From the cell containing the given text, extract its center point as (X, Y) coordinate. 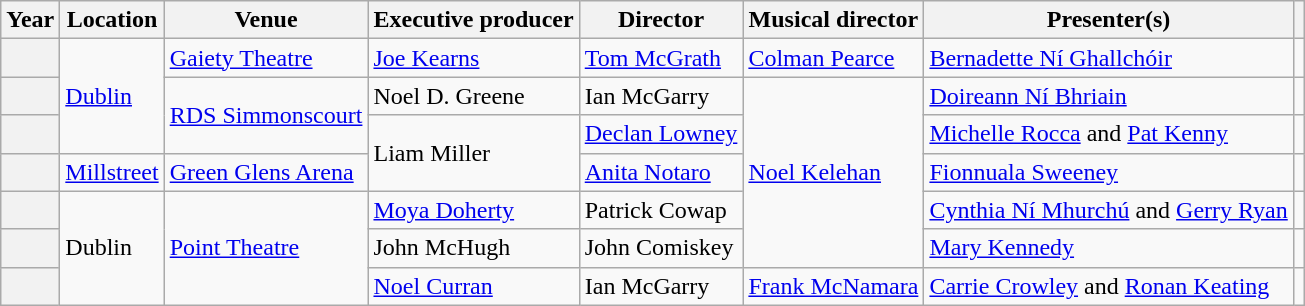
Location (112, 20)
Musical director (834, 20)
Mary Kennedy (1108, 248)
Declan Lowney (661, 134)
Presenter(s) (1108, 20)
John Comiskey (661, 248)
Bernadette Ní Ghallchóir (1108, 58)
Gaiety Theatre (266, 58)
Millstreet (112, 172)
Liam Miller (474, 153)
Frank McNamara (834, 286)
Joe Kearns (474, 58)
Venue (266, 20)
Michelle Rocca and Pat Kenny (1108, 134)
Director (661, 20)
Executive producer (474, 20)
Noel Kelehan (834, 172)
Noel D. Greene (474, 96)
Anita Notaro (661, 172)
Year (30, 20)
Carrie Crowley and Ronan Keating (1108, 286)
Moya Doherty (474, 210)
John McHugh (474, 248)
Doireann Ní Bhriain (1108, 96)
Tom McGrath (661, 58)
Colman Pearce (834, 58)
Green Glens Arena (266, 172)
Fionnuala Sweeney (1108, 172)
Noel Curran (474, 286)
Cynthia Ní Mhurchú and Gerry Ryan (1108, 210)
Patrick Cowap (661, 210)
RDS Simmonscourt (266, 115)
Point Theatre (266, 248)
